Capture the cell that displays the provided text and extract its (x, y) central coordinate. 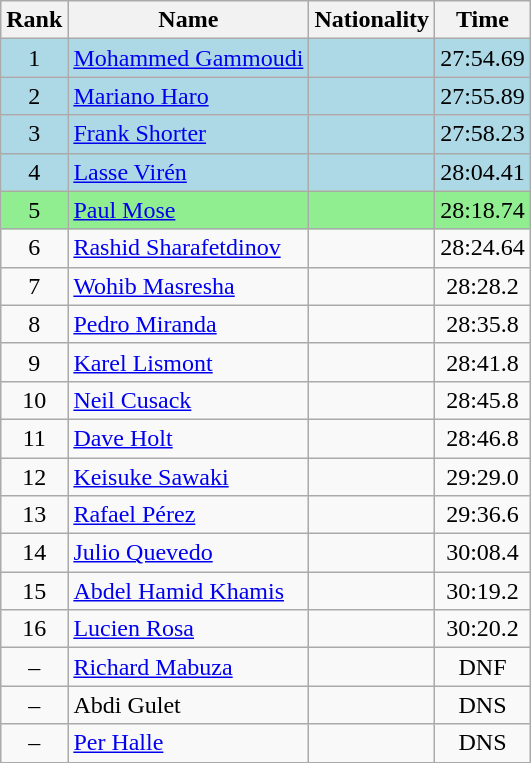
Dave Holt (188, 438)
27:55.89 (483, 96)
30:08.4 (483, 553)
7 (34, 286)
8 (34, 324)
15 (34, 591)
9 (34, 362)
Lasse Virén (188, 172)
Per Halle (188, 743)
Rafael Pérez (188, 515)
28:04.41 (483, 172)
Wohib Masresha (188, 286)
6 (34, 248)
Name (188, 20)
Richard Mabuza (188, 667)
Frank Shorter (188, 134)
Pedro Miranda (188, 324)
Lucien Rosa (188, 629)
Mariano Haro (188, 96)
30:20.2 (483, 629)
28:18.74 (483, 210)
Rashid Sharafetdinov (188, 248)
Keisuke Sawaki (188, 477)
1 (34, 58)
Neil Cusack (188, 400)
Abdi Gulet (188, 705)
28:45.8 (483, 400)
30:19.2 (483, 591)
28:28.2 (483, 286)
Abdel Hamid Khamis (188, 591)
Paul Mose (188, 210)
16 (34, 629)
Julio Quevedo (188, 553)
Mohammed Gammoudi (188, 58)
11 (34, 438)
DNF (483, 667)
27:54.69 (483, 58)
Nationality (372, 20)
27:58.23 (483, 134)
Rank (34, 20)
10 (34, 400)
28:35.8 (483, 324)
28:24.64 (483, 248)
5 (34, 210)
4 (34, 172)
Karel Lismont (188, 362)
14 (34, 553)
29:29.0 (483, 477)
12 (34, 477)
2 (34, 96)
13 (34, 515)
29:36.6 (483, 515)
Time (483, 20)
28:46.8 (483, 438)
28:41.8 (483, 362)
3 (34, 134)
